Return [X, Y] of the center of cell containing provided text 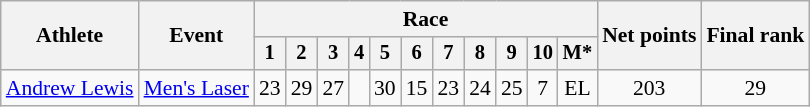
Race [426, 19]
Athlete [70, 36]
203 [649, 88]
EL [578, 88]
10 [543, 54]
Andrew Lewis [70, 88]
27 [333, 88]
Event [196, 36]
24 [480, 88]
Net points [649, 36]
9 [512, 54]
2 [302, 54]
3 [333, 54]
4 [359, 54]
5 [385, 54]
Final rank [755, 36]
M* [578, 54]
30 [385, 88]
6 [417, 54]
Men's Laser [196, 88]
25 [512, 88]
1 [270, 54]
15 [417, 88]
8 [480, 54]
